Return (X, Y) of the center of cell containing provided text 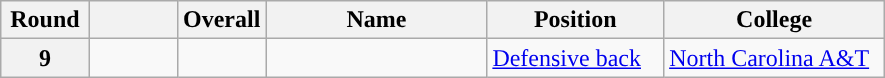
Overall (222, 20)
Name (376, 20)
North Carolina A&T (774, 58)
College (774, 20)
Position (576, 20)
Defensive back (576, 58)
Round (45, 20)
9 (45, 58)
